Identify which cell holds the provided text, then report its (x, y) central coordinate. 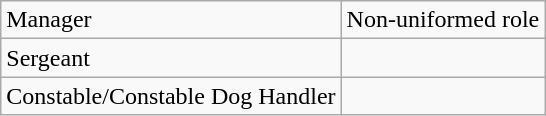
Sergeant (171, 58)
Manager (171, 20)
Constable/Constable Dog Handler (171, 96)
Non-uniformed role (443, 20)
